Search for the cell housing the specified text and yield its [x, y] center coordinate. 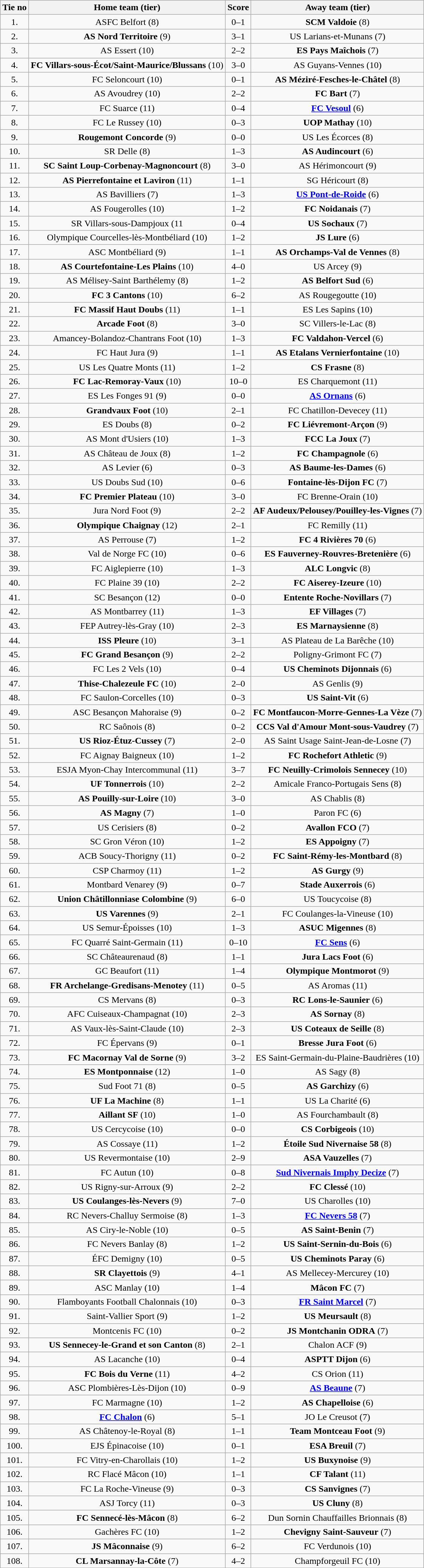
96. [14, 1388]
89. [14, 1287]
63. [14, 914]
73. [14, 1057]
82. [14, 1187]
16. [14, 238]
23. [14, 338]
US Arcey (9) [337, 266]
Poligny-Grimont FC (7) [337, 655]
9. [14, 137]
FC Suarce (11) [127, 108]
US Meursault (8) [337, 1316]
AS Sagy (8) [337, 1072]
31. [14, 453]
83. [14, 1201]
AS Fourchambault (8) [337, 1115]
US Saint-Sernin-du-Bois (6) [337, 1244]
AS Mellecey-Mercurey (10) [337, 1273]
AS Chapelloise (6) [337, 1403]
3–7 [238, 770]
AS Pouilly-sur-Loire (10) [127, 798]
FC Villars-sous-Écot/Saint-Maurice/Blussans (10) [127, 65]
ÉFC Demigny (10) [127, 1259]
25. [14, 367]
AS Belfort Sud (6) [337, 281]
Away team (tier) [337, 8]
0–10 [238, 942]
FEP Autrey-lès-Gray (10) [127, 626]
US Les Écorces (8) [337, 137]
Jura Lacs Foot (6) [337, 957]
US Rioz-Étuz-Cussey (7) [127, 741]
Team Montceau Foot (9) [337, 1431]
ASJ Torcy (11) [127, 1503]
Chevigny Saint-Sauveur (7) [337, 1532]
15. [14, 223]
42. [14, 611]
74. [14, 1072]
CS Frasne (8) [337, 367]
32. [14, 468]
26. [14, 381]
SR Villars-sous-Dampjoux (11 [127, 223]
92. [14, 1330]
FC Rochefort Athletic (9) [337, 755]
FC Nevers Banlay (8) [127, 1244]
JS Montchanin ODRA (7) [337, 1330]
AS Magny (7) [127, 813]
AS Etalans Vernierfontaine (10) [337, 353]
Entente Roche-Novillars (7) [337, 597]
41. [14, 597]
Rougemont Concorde (9) [127, 137]
FC Les 2 Vels (10) [127, 669]
97. [14, 1403]
0–8 [238, 1172]
66. [14, 957]
GC Beaufort (11) [127, 971]
US Semur-Époisses (10) [127, 928]
AS Audincourt (6) [337, 151]
ESA Breuil (7) [337, 1446]
47. [14, 683]
87. [14, 1259]
22. [14, 324]
AS Beaune (7) [337, 1388]
SC Villers-le-Lac (8) [337, 324]
AS Courtefontaine-Les Plains (10) [127, 266]
76. [14, 1101]
78. [14, 1129]
Home team (tier) [127, 8]
65. [14, 942]
FC Grand Besançon (9) [127, 655]
61. [14, 885]
Olympique Courcelles-lès-Montbéliard (10) [127, 238]
Arcade Foot (8) [127, 324]
56. [14, 813]
US Cercycoise (10) [127, 1129]
ALC Longvic (8) [337, 568]
40. [14, 583]
8. [14, 122]
93. [14, 1345]
19. [14, 281]
ASPTT Dijon (6) [337, 1359]
RC Saônois (8) [127, 727]
ES Pays Maîchois (7) [337, 51]
SC Saint Loup-Corbenay-Magnoncourt (8) [127, 165]
FR Archelange-Gredisans-Menotey (11) [127, 985]
FC Autun (10) [127, 1172]
36. [14, 525]
18. [14, 266]
FC Quarré Saint-Germain (11) [127, 942]
FC La Roche-Vineuse (9) [127, 1489]
AS Ciry-le-Noble (10) [127, 1230]
FC Valdahon-Vercel (6) [337, 338]
21. [14, 309]
US Coulanges-lès-Nevers (9) [127, 1201]
FC Sennecé-lès-Mâcon (8) [127, 1517]
FC Plaine 39 (10) [127, 583]
44. [14, 640]
AF Audeux/Pelousey/Pouilley-les-Vignes (7) [337, 511]
ES Charquemont (11) [337, 381]
ASUC Migennes (8) [337, 928]
ASC Plombières-Lès-Dijon (10) [127, 1388]
FC Verdunois (10) [337, 1546]
RC Lons-le-Saunier (6) [337, 1000]
Olympique Chaignay (12) [127, 525]
45. [14, 655]
FC Chalon (6) [127, 1417]
1. [14, 22]
Val de Norge FC (10) [127, 554]
35. [14, 511]
102. [14, 1474]
US Doubs Sud (10) [127, 482]
FR Saint Marcel (7) [337, 1302]
ES Les Fonges 91 (9) [127, 396]
ES Fauverney-Rouvres-Bretenière (6) [337, 554]
AS Méziré-Fesches-le-Châtel (8) [337, 79]
ASC Montbéliard (9) [127, 252]
US Toucycoise (8) [337, 899]
62. [14, 899]
Étoile Sud Nivernaise 58 (8) [337, 1144]
AS Guyans-Vennes (10) [337, 65]
US La Charité (6) [337, 1101]
75. [14, 1086]
FC Clessé (10) [337, 1187]
ASFC Belfort (8) [127, 22]
60. [14, 870]
RC Nevers-Challuy Sermoise (8) [127, 1215]
79. [14, 1144]
71. [14, 1028]
Sud Nivernais Imphy Decize (7) [337, 1172]
4. [14, 65]
AS Lacanche (10) [127, 1359]
90. [14, 1302]
103. [14, 1489]
6–0 [238, 899]
FC Épervans (9) [127, 1043]
85. [14, 1230]
81. [14, 1172]
43. [14, 626]
JO Le Creusot (7) [337, 1417]
AS Saint Usage Saint-Jean-de-Losne (7) [337, 741]
SC Besançon (12) [127, 597]
FC Neuilly-Crimolois Sennecey (10) [337, 770]
84. [14, 1215]
FC Premier Plateau (10) [127, 496]
FC Lac-Remoray-Vaux (10) [127, 381]
Score [238, 8]
14. [14, 209]
3. [14, 51]
CS Sanvignes (7) [337, 1489]
ISS Pleure (10) [127, 640]
SC Gron Véron (10) [127, 841]
AS Rougegoutte (10) [337, 295]
2–9 [238, 1158]
88. [14, 1273]
Montcenis FC (10) [127, 1330]
FC Saulon-Corcelles (10) [127, 698]
4–1 [238, 1273]
ASA Vauzelles (7) [337, 1158]
AS Mélisey-Saint Barthélemy (8) [127, 281]
FC Vitry-en-Charollais (10) [127, 1460]
100. [14, 1446]
99. [14, 1431]
72. [14, 1043]
UF Tonnerrois (10) [127, 784]
28. [14, 410]
Fontaine-lès-Dijon FC (7) [337, 482]
FC Montfaucon-Morre-Gennes-La Vèze (7) [337, 712]
0–7 [238, 885]
AS Chablis (8) [337, 798]
AS Vaux-lès-Saint-Claude (10) [127, 1028]
RC Flacé Mâcon (10) [127, 1474]
10. [14, 151]
12. [14, 180]
EJS Épinacoise (10) [127, 1446]
101. [14, 1460]
CF Talant (11) [337, 1474]
Grandvaux Foot (10) [127, 410]
53. [14, 770]
AS Hérimoncourt (9) [337, 165]
AS Essert (10) [127, 51]
FC Sens (6) [337, 942]
US Cheminots Paray (6) [337, 1259]
FC Haut Jura (9) [127, 353]
7. [14, 108]
US Charolles (10) [337, 1201]
FC Aiglepierre (10) [127, 568]
7–0 [238, 1201]
Champforgeuil FC (10) [337, 1561]
Union Châtillonniase Colombine (9) [127, 899]
US Les Quatre Monts (11) [127, 367]
FC Saint-Rémy-les-Montbard (8) [337, 856]
FC Le Russey (10) [127, 122]
58. [14, 841]
FC 3 Cantons (10) [127, 295]
UOP Mathay (10) [337, 122]
Chalon ACF (9) [337, 1345]
Sud Foot 71 (8) [127, 1086]
48. [14, 698]
FC Seloncourt (10) [127, 79]
AS Château de Joux (8) [127, 453]
ACB Soucy-Thorigny (11) [127, 856]
Aillant SF (10) [127, 1115]
EF Villages (7) [337, 611]
FC Remilly (11) [337, 525]
AS Mont d'Usiers (10) [127, 439]
59. [14, 856]
AS Bavilliers (7) [127, 195]
70. [14, 1014]
FC Macornay Val de Sorne (9) [127, 1057]
49. [14, 712]
51. [14, 741]
AS Garchizy (6) [337, 1086]
FC Coulanges-la-Vineuse (10) [337, 914]
30. [14, 439]
FC Noidanais (7) [337, 209]
Mâcon FC (7) [337, 1287]
US Varennes (9) [127, 914]
AS Châtenoy-le-Royal (8) [127, 1431]
ES Appoigny (7) [337, 841]
ES Doubs (8) [127, 425]
Montbard Venarey (9) [127, 885]
Olympique Montmorot (9) [337, 971]
US Rigny-sur-Arroux (9) [127, 1187]
91. [14, 1316]
95. [14, 1374]
CS Corbigeois (10) [337, 1129]
46. [14, 669]
68. [14, 985]
34. [14, 496]
98. [14, 1417]
FC Nevers 58 (7) [337, 1215]
5–1 [238, 1417]
Thise-Chalezeule FC (10) [127, 683]
US Coteaux de Seille (8) [337, 1028]
FC Chatillon-Devecey (11) [337, 410]
US Buxynoise (9) [337, 1460]
US Pont-de-Roide (6) [337, 195]
37. [14, 540]
ES Montponnaise (12) [127, 1072]
CL Marsannay-la-Côte (7) [127, 1561]
AFC Cuiseaux-Champagnat (10) [127, 1014]
FC Vesoul (6) [337, 108]
Dun Sornin Chauffailles Brionnais (8) [337, 1517]
2. [14, 36]
38. [14, 554]
AS Gurgy (9) [337, 870]
JS Lure (6) [337, 238]
39. [14, 568]
4–0 [238, 266]
AS Cossaye (11) [127, 1144]
ESJA Myon-Chay Intercommunal (11) [127, 770]
55. [14, 798]
17. [14, 252]
SCM Valdoie (8) [337, 22]
SR Clayettois (9) [127, 1273]
FC Champagnole (6) [337, 453]
104. [14, 1503]
AS Genlis (9) [337, 683]
6. [14, 94]
FCC La Joux (7) [337, 439]
AS Baume-les-Dames (6) [337, 468]
US Saint-Vit (6) [337, 698]
CSP Charmoy (11) [127, 870]
FC Aignay Baigneux (10) [127, 755]
AS Orchamps-Val de Vennes (8) [337, 252]
ASC Manlay (10) [127, 1287]
AS Plateau de La Barêche (10) [337, 640]
ASC Besançon Mahoraise (9) [127, 712]
FC Marmagne (10) [127, 1403]
33. [14, 482]
AS Montbarrey (11) [127, 611]
77. [14, 1115]
Gachères FC (10) [127, 1532]
FC Aiserey-Izeure (10) [337, 583]
AS Nord Territoire (9) [127, 36]
5. [14, 79]
US Cerisiers (8) [127, 827]
50. [14, 727]
80. [14, 1158]
57. [14, 827]
SG Héricourt (8) [337, 180]
29. [14, 425]
86. [14, 1244]
67. [14, 971]
108. [14, 1561]
Paron FC (6) [337, 813]
US Sochaux (7) [337, 223]
US Cluny (8) [337, 1503]
AS Fougerolles (10) [127, 209]
Tie no [14, 8]
CS Orion (11) [337, 1374]
Flamboyants Football Chalonnais (10) [127, 1302]
Jura Nord Foot (9) [127, 511]
10–0 [238, 381]
69. [14, 1000]
JS Mâconnaise (9) [127, 1546]
Avallon FCO (7) [337, 827]
Amancey-Bolandoz-Chantrans Foot (10) [127, 338]
ES Marnaysienne (8) [337, 626]
94. [14, 1359]
AS Avoudrey (10) [127, 94]
FC Massif Haut Doubs (11) [127, 309]
ES Saint-Germain-du-Plaine-Baudrières (10) [337, 1057]
FC Brenne-Orain (10) [337, 496]
20. [14, 295]
Stade Auxerrois (6) [337, 885]
52. [14, 755]
US Revermontaise (10) [127, 1158]
CCS Val d'Amour Mont-sous-Vaudrey (7) [337, 727]
3–2 [238, 1057]
US Larians-et-Munans (7) [337, 36]
64. [14, 928]
Amicale Franco-Portugais Sens (8) [337, 784]
Bresse Jura Foot (6) [337, 1043]
AS Aromas (11) [337, 985]
106. [14, 1532]
11. [14, 165]
FC Liévremont-Arçon (9) [337, 425]
54. [14, 784]
AS Levier (6) [127, 468]
0–9 [238, 1388]
US Cheminots Dijonnais (6) [337, 669]
SR Delle (8) [127, 151]
FC Bois du Verne (11) [127, 1374]
27. [14, 396]
AS Saint-Benin (7) [337, 1230]
SC Châteaurenaud (8) [127, 957]
Saint-Vallier Sport (9) [127, 1316]
AS Perrouse (7) [127, 540]
13. [14, 195]
AS Sornay (8) [337, 1014]
AS Pierrefontaine et Laviron (11) [127, 180]
AS Ornans (6) [337, 396]
107. [14, 1546]
ES Les Sapins (10) [337, 309]
24. [14, 353]
US Sennecey-le-Grand et son Canton (8) [127, 1345]
FC Bart (7) [337, 94]
UF La Machine (8) [127, 1101]
FC 4 Rivières 70 (6) [337, 540]
CS Mervans (8) [127, 1000]
105. [14, 1517]
